For the text-containing cell, return its midpoint in [x, y] coordinate format. 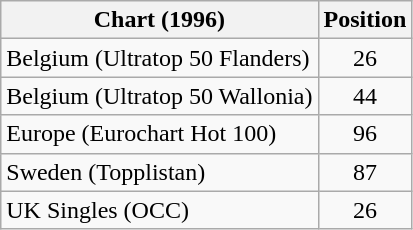
Belgium (Ultratop 50 Wallonia) [160, 96]
96 [365, 134]
87 [365, 172]
Sweden (Topplistan) [160, 172]
Position [365, 20]
Europe (Eurochart Hot 100) [160, 134]
44 [365, 96]
Belgium (Ultratop 50 Flanders) [160, 58]
Chart (1996) [160, 20]
UK Singles (OCC) [160, 210]
